Extract the (X, Y) coordinate from the center of the cell holding the provided text.  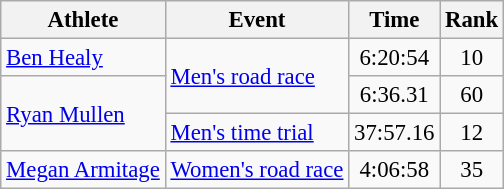
Time (394, 20)
Women's road race (257, 170)
Event (257, 20)
Men's road race (257, 76)
37:57.16 (394, 133)
Athlete (83, 20)
Megan Armitage (83, 170)
6:20:54 (394, 58)
35 (472, 170)
4:06:58 (394, 170)
12 (472, 133)
6:36.31 (394, 95)
60 (472, 95)
10 (472, 58)
Ryan Mullen (83, 114)
Ben Healy (83, 58)
Men's time trial (257, 133)
Rank (472, 20)
